Locate the cell with the specified text and output its [x, y] center coordinate. 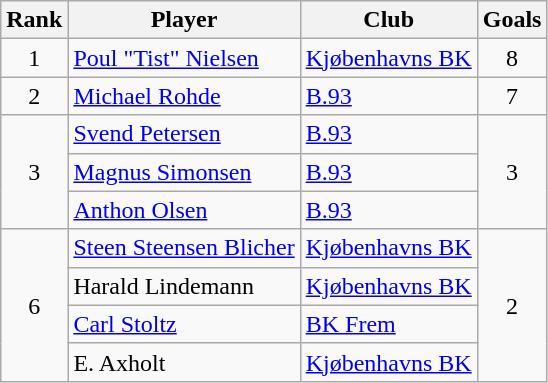
1 [34, 58]
Steen Steensen Blicher [184, 248]
8 [512, 58]
Anthon Olsen [184, 210]
Poul "Tist" Nielsen [184, 58]
Player [184, 20]
Magnus Simonsen [184, 172]
BK Frem [388, 324]
7 [512, 96]
Goals [512, 20]
Harald Lindemann [184, 286]
E. Axholt [184, 362]
Rank [34, 20]
Club [388, 20]
Michael Rohde [184, 96]
6 [34, 305]
Carl Stoltz [184, 324]
Svend Petersen [184, 134]
